Return the (x, y) coordinate for the center point of the cell that contains the specified text.  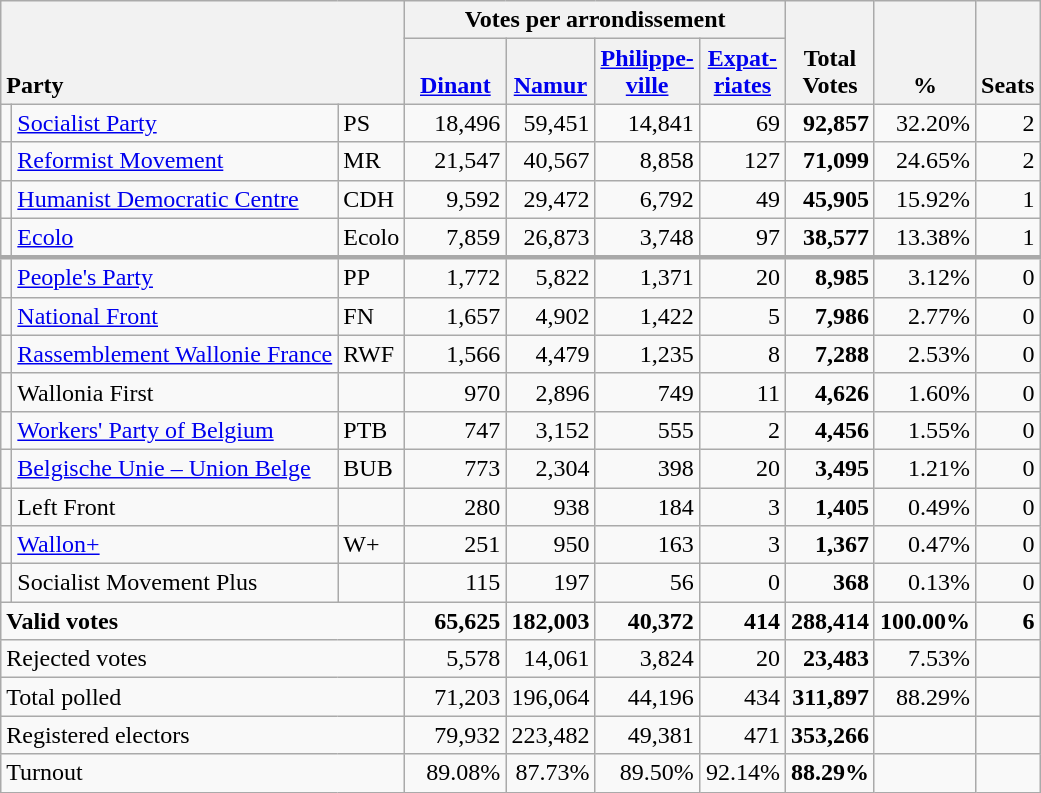
1,371 (647, 278)
938 (550, 507)
40,372 (647, 621)
Socialist Party (175, 123)
Turnout (203, 773)
8 (742, 354)
Total polled (203, 697)
100.00% (924, 621)
3,748 (647, 238)
89.08% (456, 773)
7.53% (924, 659)
23,483 (830, 659)
49,381 (647, 735)
Party (203, 52)
49 (742, 199)
97 (742, 238)
2,896 (550, 392)
163 (647, 545)
14,061 (550, 659)
PTB (372, 430)
0.47% (924, 545)
0.13% (924, 583)
21,547 (456, 161)
1,422 (647, 316)
1,772 (456, 278)
7,859 (456, 238)
2.77% (924, 316)
4,902 (550, 316)
% (924, 52)
14,841 (647, 123)
Valid votes (203, 621)
970 (456, 392)
5,822 (550, 278)
National Front (175, 316)
368 (830, 583)
9,592 (456, 199)
26,873 (550, 238)
184 (647, 507)
1,235 (647, 354)
Philippe- ville (647, 72)
79,932 (456, 735)
288,414 (830, 621)
115 (456, 583)
65,625 (456, 621)
434 (742, 697)
3.12% (924, 278)
950 (550, 545)
Belgische Unie – Union Belge (175, 468)
Workers' Party of Belgium (175, 430)
3,495 (830, 468)
1,367 (830, 545)
1.21% (924, 468)
FN (372, 316)
6 (1008, 621)
3,824 (647, 659)
PS (372, 123)
353,266 (830, 735)
749 (647, 392)
0.49% (924, 507)
5 (742, 316)
32.20% (924, 123)
69 (742, 123)
1.55% (924, 430)
18,496 (456, 123)
471 (742, 735)
127 (742, 161)
Reformist Movement (175, 161)
197 (550, 583)
71,203 (456, 697)
Registered electors (203, 735)
7,288 (830, 354)
555 (647, 430)
2,304 (550, 468)
747 (456, 430)
RWF (372, 354)
4,626 (830, 392)
311,897 (830, 697)
223,482 (550, 735)
8,858 (647, 161)
29,472 (550, 199)
W+ (372, 545)
6,792 (647, 199)
45,905 (830, 199)
5,578 (456, 659)
3,152 (550, 430)
1,657 (456, 316)
38,577 (830, 238)
71,099 (830, 161)
24.65% (924, 161)
8,985 (830, 278)
Seats (1008, 52)
PP (372, 278)
773 (456, 468)
Humanist Democratic Centre (175, 199)
1.60% (924, 392)
Left Front (175, 507)
Rassemblement Wallonie France (175, 354)
15.92% (924, 199)
People's Party (175, 278)
40,567 (550, 161)
182,003 (550, 621)
89.50% (647, 773)
92,857 (830, 123)
4,479 (550, 354)
92.14% (742, 773)
2.53% (924, 354)
BUB (372, 468)
13.38% (924, 238)
44,196 (647, 697)
414 (742, 621)
280 (456, 507)
CDH (372, 199)
Socialist Movement Plus (175, 583)
196,064 (550, 697)
Namur (550, 72)
11 (742, 392)
Votes per arrondissement (596, 20)
Rejected votes (203, 659)
Dinant (456, 72)
251 (456, 545)
7,986 (830, 316)
56 (647, 583)
59,451 (550, 123)
Expat- riates (742, 72)
4,456 (830, 430)
Total Votes (830, 52)
1,405 (830, 507)
87.73% (550, 773)
MR (372, 161)
Wallonia First (175, 392)
398 (647, 468)
1,566 (456, 354)
Wallon+ (175, 545)
